Detect which cell encompasses the target text, then output its (X, Y) center coordinate. 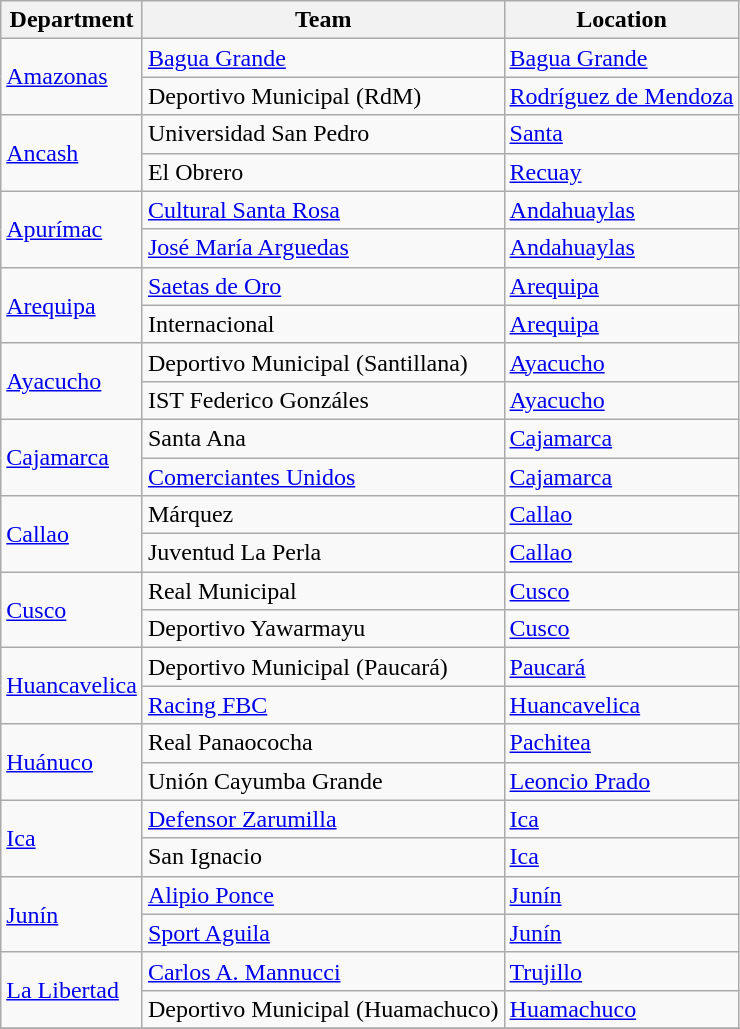
Santa (622, 134)
Amazonas (72, 77)
Márquez (323, 515)
San Ignacio (323, 857)
La Libertad (72, 990)
Carlos A. Mannucci (323, 971)
Department (72, 20)
Leoncio Prado (622, 781)
Cultural Santa Rosa (323, 210)
José María Arguedas (323, 248)
Alipio Ponce (323, 895)
Saetas de Oro (323, 286)
Team (323, 20)
Deportivo Municipal (Santillana) (323, 362)
Real Municipal (323, 591)
El Obrero (323, 172)
IST Federico Gonzáles (323, 400)
Deportivo Municipal (Paucará) (323, 667)
Huamachuco (622, 1009)
Location (622, 20)
Internacional (323, 324)
Paucará (622, 667)
Real Panaococha (323, 743)
Recuay (622, 172)
Racing FBC (323, 705)
Deportivo Municipal (Huamachuco) (323, 1009)
Santa Ana (323, 438)
Juventud La Perla (323, 553)
Universidad San Pedro (323, 134)
Comerciantes Unidos (323, 477)
Unión Cayumba Grande (323, 781)
Trujillo (622, 971)
Defensor Zarumilla (323, 819)
Deportivo Municipal (RdM) (323, 96)
Pachitea (622, 743)
Apurímac (72, 229)
Ancash (72, 153)
Rodríguez de Mendoza (622, 96)
Deportivo Yawarmayu (323, 629)
Huánuco (72, 762)
Sport Aguila (323, 933)
